Determine the (X, Y) coordinate at the center of the cell enclosing the given text.  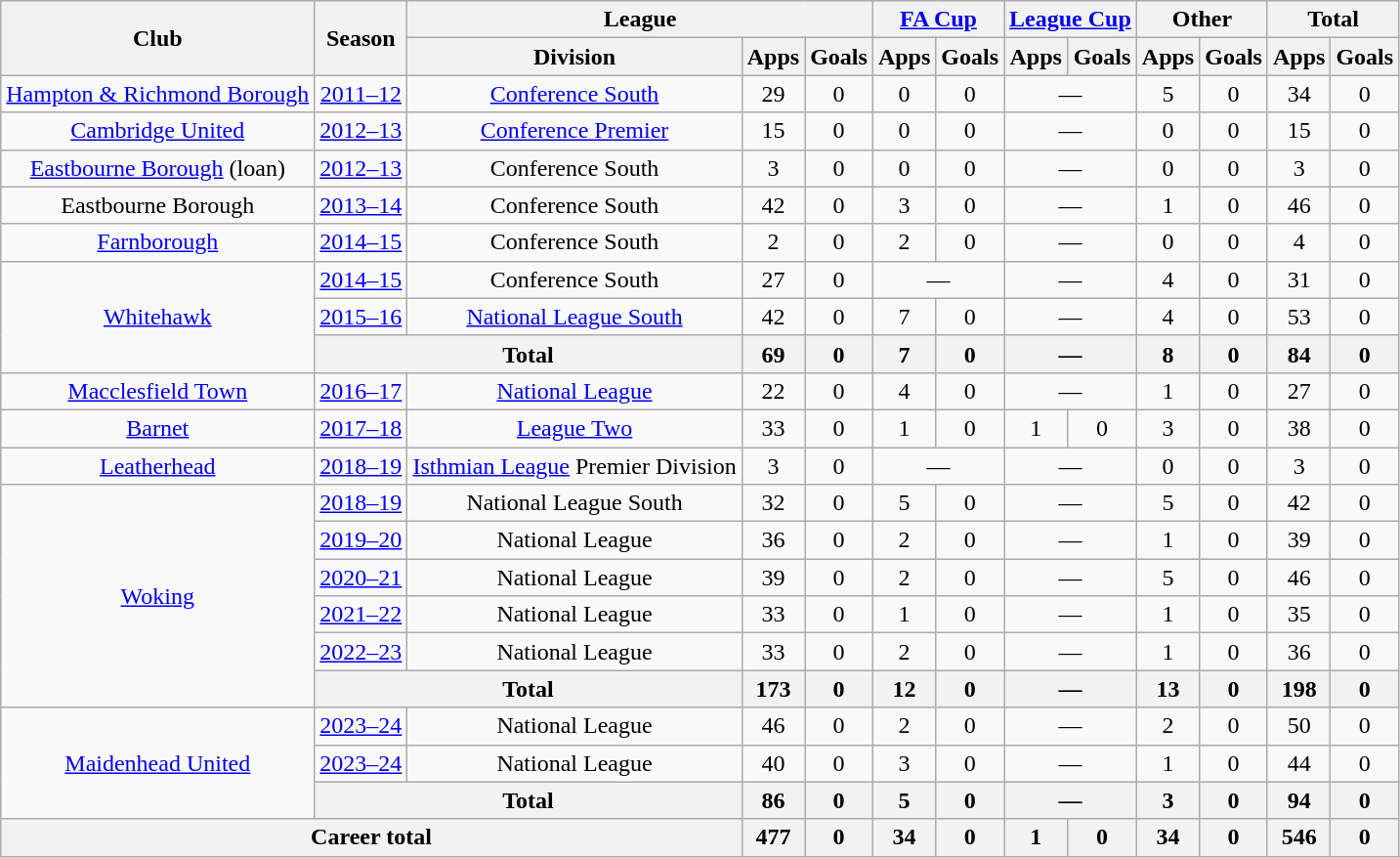
Leatherhead (158, 466)
Maidenhead United (158, 763)
League (641, 20)
173 (773, 689)
94 (1298, 800)
2019–20 (361, 540)
35 (1298, 615)
Other (1202, 20)
2015–16 (361, 317)
Whitehawk (158, 317)
Macclesfield Town (158, 391)
Eastbourne Borough (158, 205)
2013–14 (361, 205)
Barnet (158, 428)
Club (158, 38)
League Cup (1071, 20)
69 (773, 354)
Conference Premier (574, 131)
FA Cup (938, 20)
Isthmian League Premier Division (574, 466)
84 (1298, 354)
2020–21 (361, 578)
32 (773, 503)
31 (1298, 279)
Woking (158, 596)
40 (773, 763)
22 (773, 391)
2021–22 (361, 615)
29 (773, 94)
50 (1298, 726)
Career total (371, 837)
38 (1298, 428)
477 (773, 837)
198 (1298, 689)
2022–23 (361, 652)
Eastbourne Borough (loan) (158, 168)
8 (1167, 354)
Division (574, 57)
2017–18 (361, 428)
53 (1298, 317)
League Two (574, 428)
13 (1167, 689)
12 (904, 689)
2011–12 (361, 94)
Cambridge United (158, 131)
546 (1298, 837)
Hampton & Richmond Borough (158, 94)
Season (361, 38)
Farnborough (158, 242)
44 (1298, 763)
86 (773, 800)
2016–17 (361, 391)
